For the text-containing cell, return its midpoint in (X, Y) coordinate format. 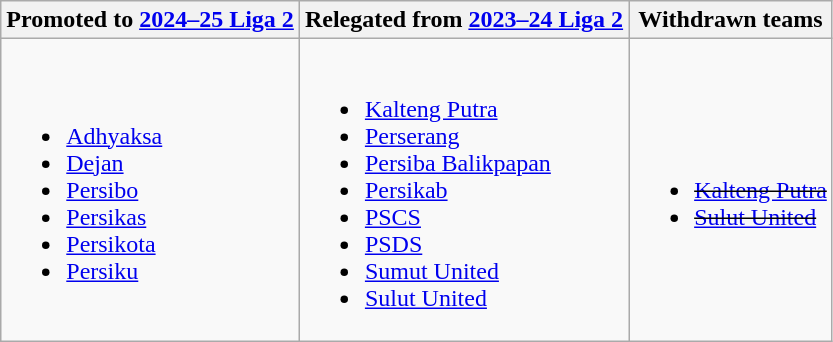
Kalteng PutraPerserangPersiba BalikpapanPersikabPSCSPSDSSumut UnitedSulut United (464, 190)
Relegated from 2023–24 Liga 2 (464, 20)
Kalteng PutraSulut United (731, 190)
Promoted to 2024–25 Liga 2 (150, 20)
AdhyaksaDejanPersiboPersikasPersikotaPersiku (150, 190)
Withdrawn teams (731, 20)
